Capture the cell that displays the provided text and extract its (x, y) central coordinate. 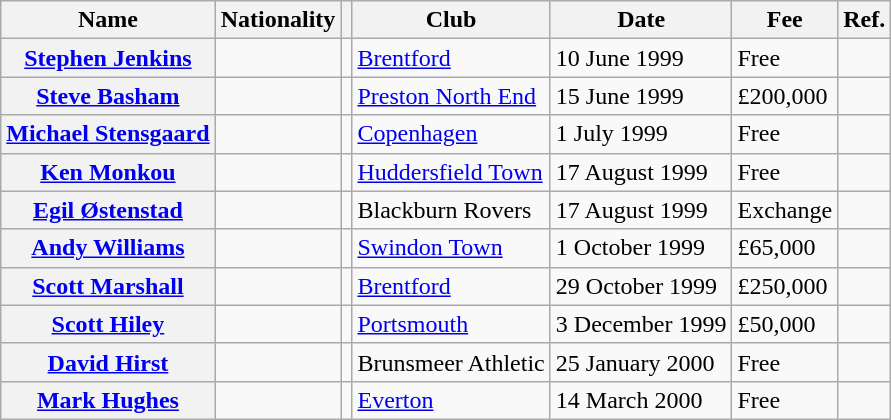
£200,000 (785, 96)
Name (108, 20)
Mark Hughes (108, 400)
Ken Monkou (108, 172)
Michael Stensgaard (108, 134)
1 October 1999 (641, 248)
10 June 1999 (641, 58)
1 July 1999 (641, 134)
£65,000 (785, 248)
Portsmouth (451, 324)
3 December 1999 (641, 324)
Swindon Town (451, 248)
Egil Østenstad (108, 210)
Copenhagen (451, 134)
Nationality (278, 20)
25 January 2000 (641, 362)
15 June 1999 (641, 96)
Scott Marshall (108, 286)
Ref. (864, 20)
£250,000 (785, 286)
Andy Williams (108, 248)
Huddersfield Town (451, 172)
Scott Hiley (108, 324)
Everton (451, 400)
£50,000 (785, 324)
14 March 2000 (641, 400)
Date (641, 20)
Steve Basham (108, 96)
Fee (785, 20)
Blackburn Rovers (451, 210)
Stephen Jenkins (108, 58)
David Hirst (108, 362)
29 October 1999 (641, 286)
Exchange (785, 210)
Club (451, 20)
Preston North End (451, 96)
Brunsmeer Athletic (451, 362)
